Extract the (X, Y) coordinate from the center of the cell holding the provided text.  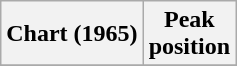
Peakposition (189, 34)
Chart (1965) (72, 34)
